Find where the given text appears and provide that cell's center as [X, Y] coordinate. 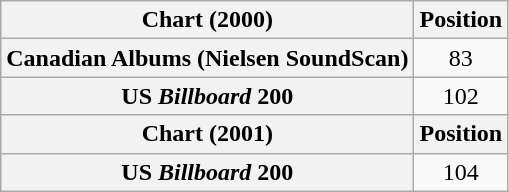
83 [461, 58]
104 [461, 172]
102 [461, 96]
Canadian Albums (Nielsen SoundScan) [208, 58]
Chart (2001) [208, 134]
Chart (2000) [208, 20]
